Return [x, y] of the center of cell containing provided text 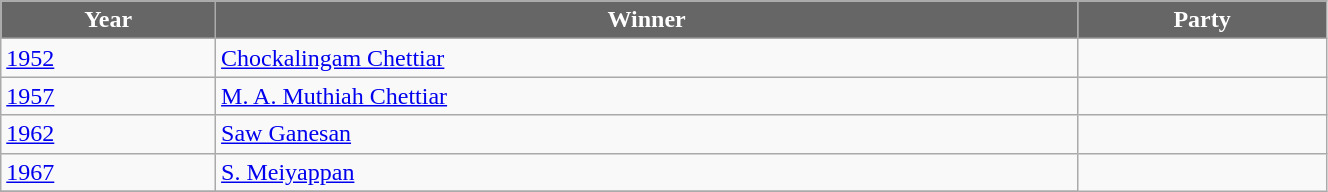
1952 [108, 58]
Year [108, 20]
Winner [647, 20]
Saw Ganesan [647, 134]
1967 [108, 172]
1957 [108, 96]
S. Meiyappan [647, 172]
1962 [108, 134]
Chockalingam Chettiar [647, 58]
Party [1202, 20]
M. A. Muthiah Chettiar [647, 96]
